Pinpoint the cell where the given text exists, returning its [x, y] midpoint coordinate. 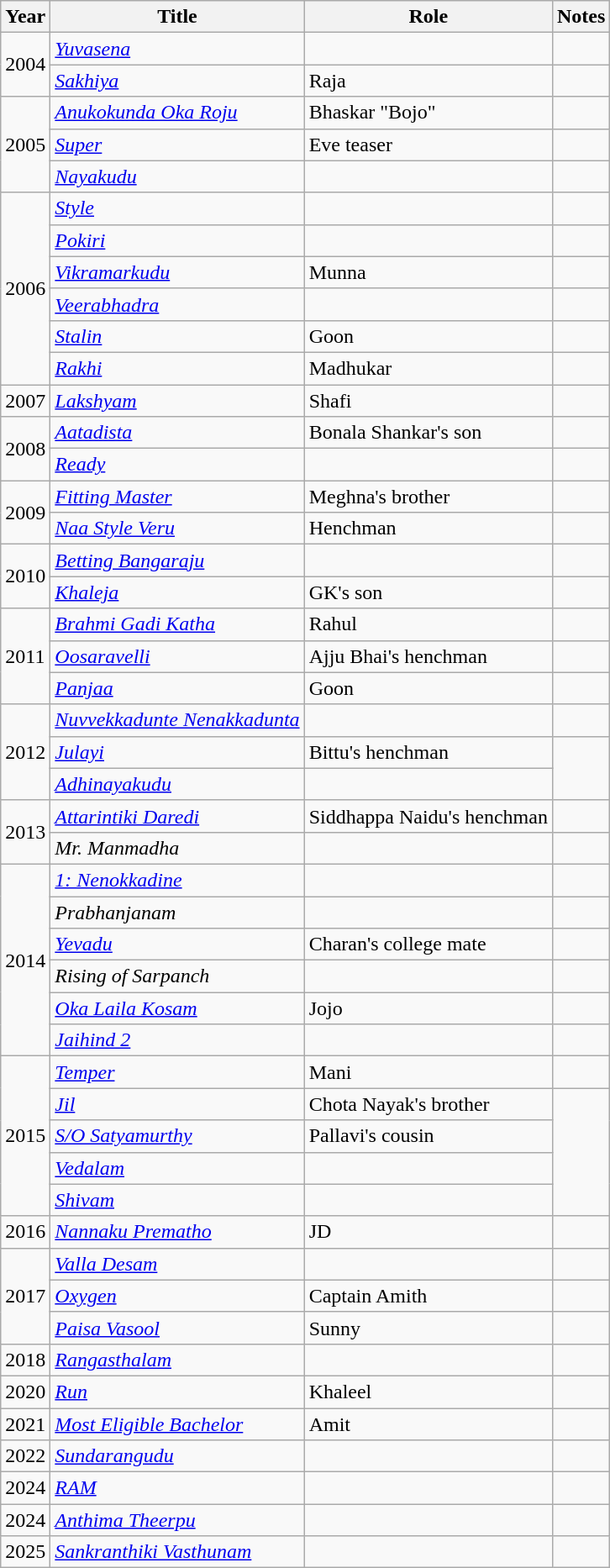
Ready [177, 465]
Bhaskar "Bojo" [429, 113]
Oosaravelli [177, 656]
Khaleel [429, 1392]
2005 [25, 145]
Munna [429, 272]
Jil [177, 1104]
Role [429, 17]
Sundarangudu [177, 1456]
2020 [25, 1392]
Nayakudu [177, 176]
2004 [25, 65]
Mr. Manmadha [177, 848]
1: Nenokkadine [177, 880]
Vikramarkudu [177, 272]
Rakhi [177, 368]
Shafi [429, 401]
Meghna's brother [429, 497]
Anthima Theerpu [177, 1520]
Pallavi's cousin [429, 1136]
2008 [25, 449]
Temper [177, 1072]
Most Eligible Bachelor [177, 1424]
Stalin [177, 336]
Amit [429, 1424]
2021 [25, 1424]
2015 [25, 1136]
Jaihind 2 [177, 1040]
Sunny [429, 1328]
Brahmi Gadi Katha [177, 624]
2025 [25, 1552]
S/O Satyamurthy [177, 1136]
Year [25, 17]
2013 [25, 832]
Aatadista [177, 433]
Madhukar [429, 368]
2010 [25, 576]
JD [429, 1232]
2006 [25, 288]
Siddhappa Naidu's henchman [429, 816]
Fitting Master [177, 497]
Bonala Shankar's son [429, 433]
Panjaa [177, 688]
Khaleja [177, 592]
2022 [25, 1456]
2018 [25, 1360]
2014 [25, 960]
Raja [429, 81]
Rangasthalam [177, 1360]
RAM [177, 1488]
2009 [25, 513]
Valla Desam [177, 1264]
Mani [429, 1072]
2017 [25, 1296]
Super [177, 145]
Style [177, 208]
Rahul [429, 624]
Bittu's henchman [429, 752]
Pokiri [177, 240]
Attarintiki Daredi [177, 816]
Shivam [177, 1200]
Naa Style Veru [177, 529]
Yuvasena [177, 49]
Henchman [429, 529]
Adhinayakudu [177, 784]
Betting Bangaraju [177, 560]
Chota Nayak's brother [429, 1104]
2016 [25, 1232]
2011 [25, 656]
Veerabhadra [177, 304]
Ajju Bhai's henchman [429, 656]
Anukokunda Oka Roju [177, 113]
Paisa Vasool [177, 1328]
Rising of Sarpanch [177, 976]
Prabhanjanam [177, 912]
Oxygen [177, 1296]
Notes [581, 17]
Vedalam [177, 1168]
Lakshyam [177, 401]
Title [177, 17]
Nuvvekkadunte Nenakkadunta [177, 720]
Charan's college mate [429, 944]
GK's son [429, 592]
Julayi [177, 752]
Run [177, 1392]
Yevadu [177, 944]
2007 [25, 401]
Jojo [429, 1008]
2012 [25, 752]
Oka Laila Kosam [177, 1008]
Nannaku Prematho [177, 1232]
Eve teaser [429, 145]
Sankranthiki Vasthunam [177, 1552]
Captain Amith [429, 1296]
Sakhiya [177, 81]
